Output the [x, y] coordinate of the center of the cell containing the given text.  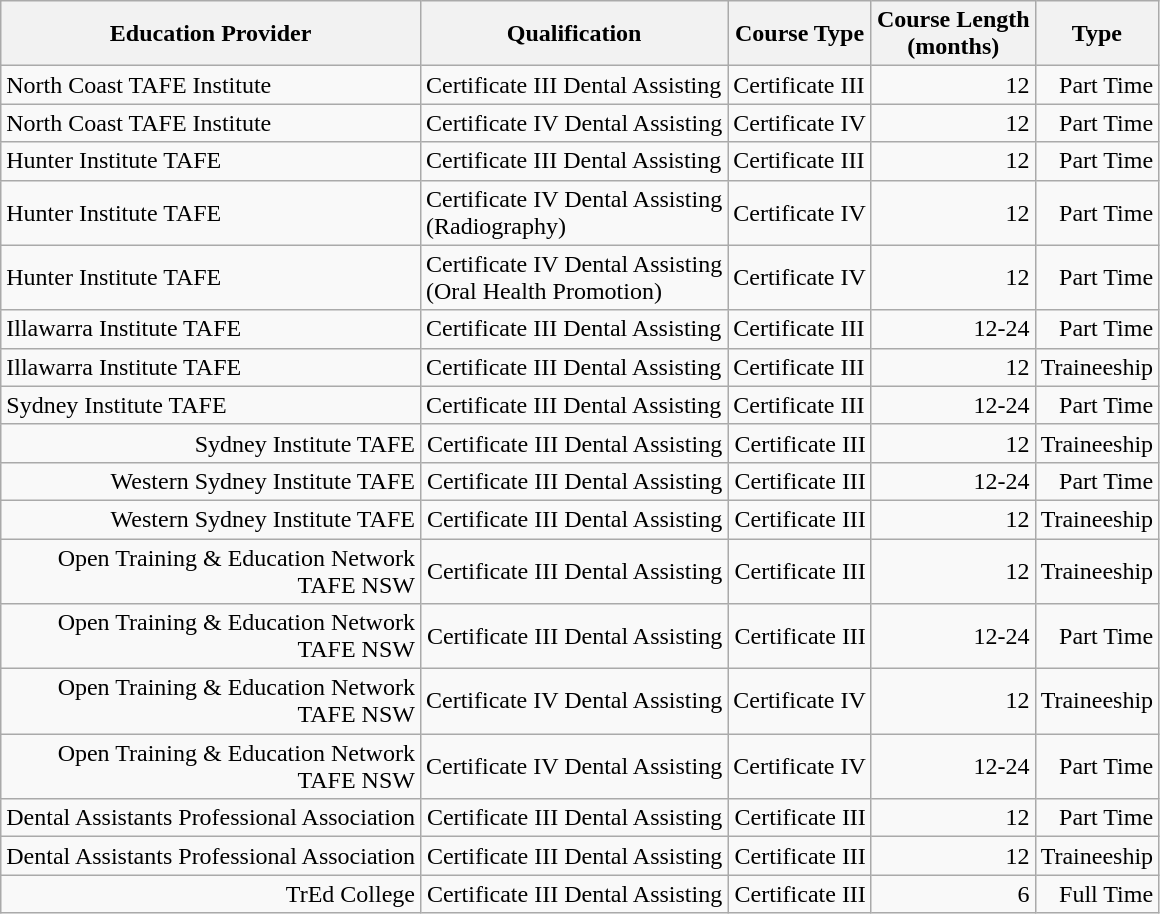
Full Time [1097, 894]
Type [1097, 34]
6 [953, 894]
Course Length(months) [953, 34]
Education Provider [211, 34]
Certificate IV Dental Assisting(Radiography) [574, 212]
Qualification [574, 34]
TrEd College [211, 894]
Certificate IV Dental Assisting(Oral Health Promotion) [574, 278]
Course Type [800, 34]
